Pinpoint the cell where the given text exists, returning its [X, Y] midpoint coordinate. 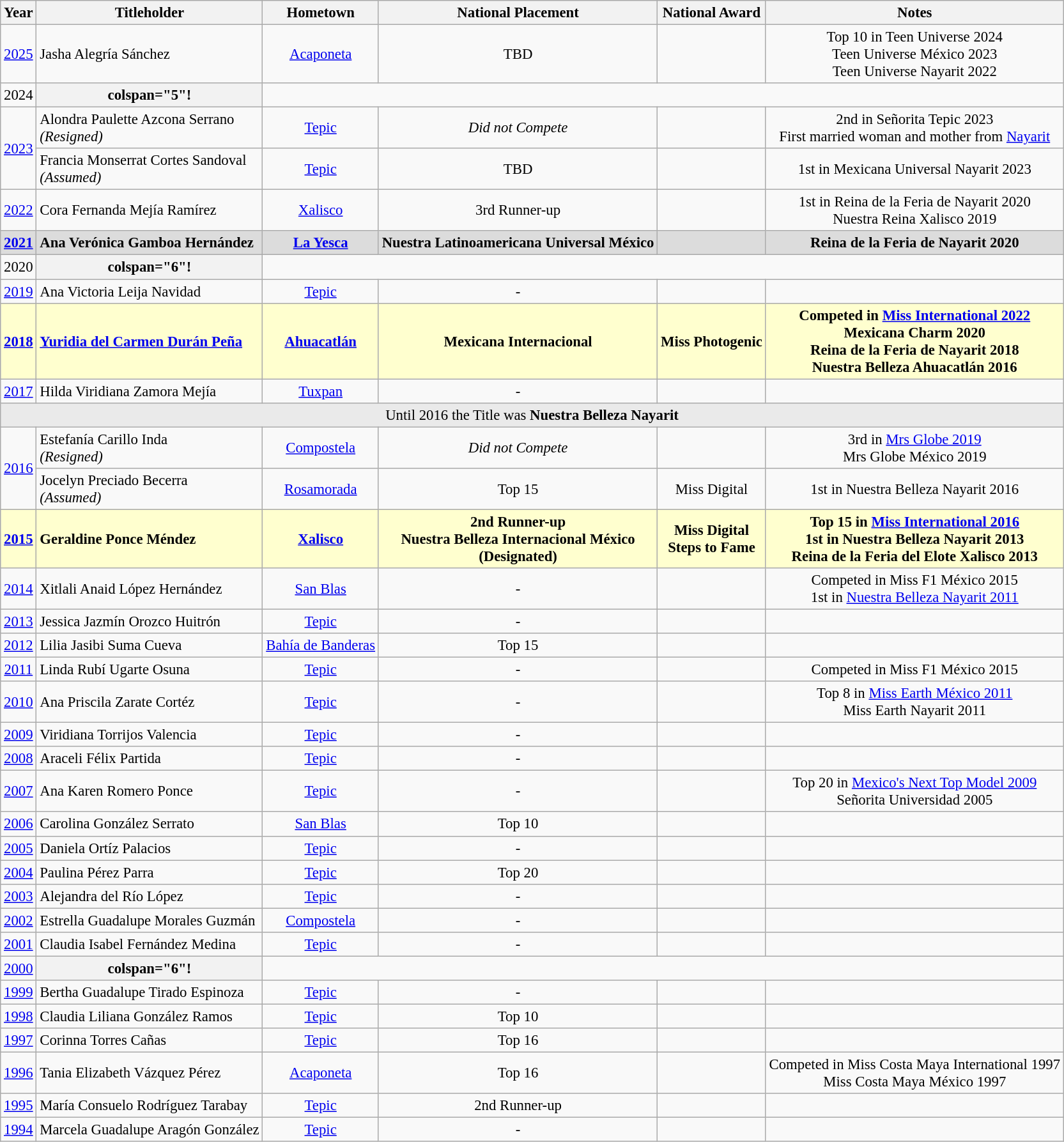
2012 [19, 645]
2003 [19, 896]
2014 [19, 589]
1st in Mexicana Universal Nayarit 2023 [914, 169]
Until 2016 the Title was Nuestra Belleza Nayarit [532, 415]
2025 [19, 54]
Corinna Torres Cañas [150, 1040]
La Yesca [321, 243]
2013 [19, 621]
Paulina Pérez Parra [150, 872]
Reina de la Feria de Nayarit 2020 [914, 243]
Ahuacatlán [321, 341]
Year [19, 13]
2004 [19, 872]
Competed in Miss F1 México 2015 [914, 670]
Alondra Paulette Azcona Serrano(Resigned) [150, 128]
Ana Victoria Leija Navidad [150, 291]
Jocelyn Preciado Becerra(Assumed) [150, 490]
Jessica Jazmín Orozco Huitrón [150, 621]
3rd Runner-up [518, 211]
2017 [19, 391]
2015 [19, 539]
2nd in Señorita Tepic 2023First married woman and mother from Nayarit [914, 128]
2010 [19, 702]
2011 [19, 670]
Francia Monserrat Cortes Sandoval(Assumed) [150, 169]
Top 20 in Mexico's Next Top Model 2009Señorita Universidad 2005 [914, 791]
Miss Photogenic [712, 341]
Competed in Miss International 2022Mexicana Charm 2020Reina de la Feria de Nayarit 2018Nuestra Belleza Ahuacatlán 2016 [914, 341]
2009 [19, 735]
1st in Reina de la Feria de Nayarit 2020Nuestra Reina Xalisco 2019 [914, 211]
Alejandra del Río López [150, 896]
1998 [19, 1016]
Nuestra Latinoamericana Universal México [518, 243]
Lilia Jasibi Suma Cueva [150, 645]
Xitlali Anaid López Hernández [150, 589]
Tuxpan [321, 391]
Miss Digital [712, 490]
2023 [19, 148]
2021 [19, 243]
Top 10 in Teen Universe 2024Teen Universe México 2023Teen Universe Nayarit 2022 [914, 54]
Top 20 [518, 872]
National Award [712, 13]
Claudia Isabel Fernández Medina [150, 945]
Competed in Miss Costa Maya International 1997Miss Costa Maya México 1997 [914, 1074]
Geraldine Ponce Méndez [150, 539]
Tania Elizabeth Vázquez Pérez [150, 1074]
Cora Fernanda Mejía Ramírez [150, 211]
Estefanía Carillo Inda(Resigned) [150, 447]
2016 [19, 468]
2001 [19, 945]
Estrella Guadalupe Morales Guzmán [150, 920]
2020 [19, 267]
Linda Rubí Ugarte Osuna [150, 670]
Hometown [321, 13]
Ana Verónica Gamboa Hernández [150, 243]
3rd in Mrs Globe 2019Mrs Globe México 2019 [914, 447]
1997 [19, 1040]
1996 [19, 1074]
National Placement [518, 13]
1994 [19, 1130]
2018 [19, 341]
1995 [19, 1106]
2006 [19, 824]
Competed in Miss F1 México 20151st in Nuestra Belleza Nayarit 2011 [914, 589]
Mexicana Internacional [518, 341]
Rosamorada [321, 490]
1st in Nuestra Belleza Nayarit 2016 [914, 490]
2008 [19, 759]
Marcela Guadalupe Aragón González [150, 1130]
Hilda Viridiana Zamora Mejía [150, 391]
Araceli Félix Partida [150, 759]
María Consuelo Rodríguez Tarabay [150, 1106]
Bertha Guadalupe Tirado Espinoza [150, 992]
Claudia Liliana González Ramos [150, 1016]
2022 [19, 211]
Notes [914, 13]
Bahía de Banderas [321, 645]
Carolina González Serrato [150, 824]
2007 [19, 791]
2002 [19, 920]
Daniela Ortíz Palacios [150, 848]
2005 [19, 848]
2019 [19, 291]
2nd Runner-upNuestra Belleza Internacional México(Designated) [518, 539]
2nd Runner-up [518, 1106]
2024 [19, 95]
Top 8 in Miss Earth México 2011Miss Earth Nayarit 2011 [914, 702]
Ana Priscila Zarate Cortéz [150, 702]
Yuridia del Carmen Durán Peña [150, 341]
Top 15 in Miss International 20161st in Nuestra Belleza Nayarit 2013Reina de la Feria del Elote Xalisco 2013 [914, 539]
Miss DigitalSteps to Fame [712, 539]
colspan="5"! [150, 95]
Jasha Alegría Sánchez [150, 54]
1999 [19, 992]
Ana Karen Romero Ponce [150, 791]
Viridiana Torrijos Valencia [150, 735]
Titleholder [150, 13]
2000 [19, 968]
